Scan for the cell matching the given text and deliver its (x, y) coordinate at center. 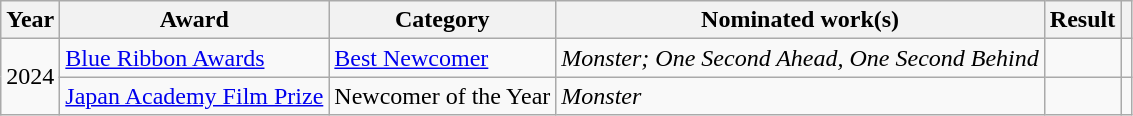
Monster; One Second Ahead, One Second Behind (800, 58)
Result (1082, 20)
Best Newcomer (442, 58)
2024 (30, 77)
Category (442, 20)
Nominated work(s) (800, 20)
Japan Academy Film Prize (194, 96)
Monster (800, 96)
Newcomer of the Year (442, 96)
Award (194, 20)
Year (30, 20)
Blue Ribbon Awards (194, 58)
